Capture the cell that displays the provided text and extract its (X, Y) central coordinate. 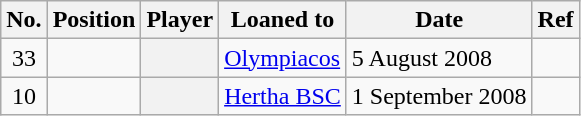
Hertha BSC (283, 96)
10 (24, 96)
Date (439, 20)
33 (24, 58)
Position (94, 20)
No. (24, 20)
Ref (556, 20)
Olympiacos (283, 58)
1 September 2008 (439, 96)
5 August 2008 (439, 58)
Loaned to (283, 20)
Player (180, 20)
